Detect which cell encompasses the target text, then output its (X, Y) center coordinate. 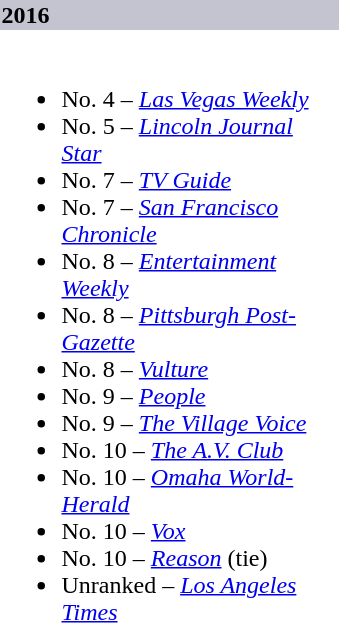
2016 (170, 15)
